Extract the (x, y) coordinate from the center of the cell holding the provided text.  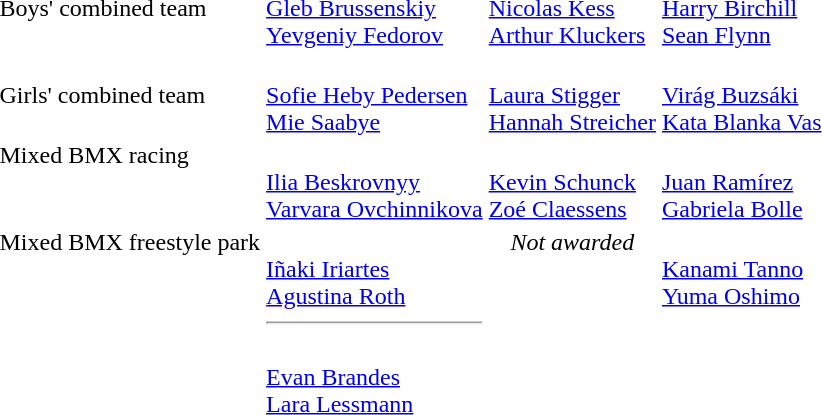
Ilia BeskrovnyyVarvara Ovchinnikova (375, 182)
Sofie Heby PedersenMie Saabye (375, 95)
Kevin SchunckZoé Claessens (572, 182)
Laura StiggerHannah Streicher (572, 95)
